Identify which cell holds the provided text, then report its [X, Y] central coordinate. 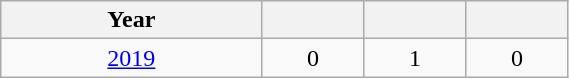
1 [415, 58]
2019 [132, 58]
Year [132, 20]
